Return the (X, Y) coordinate for the center point of the cell that contains the specified text.  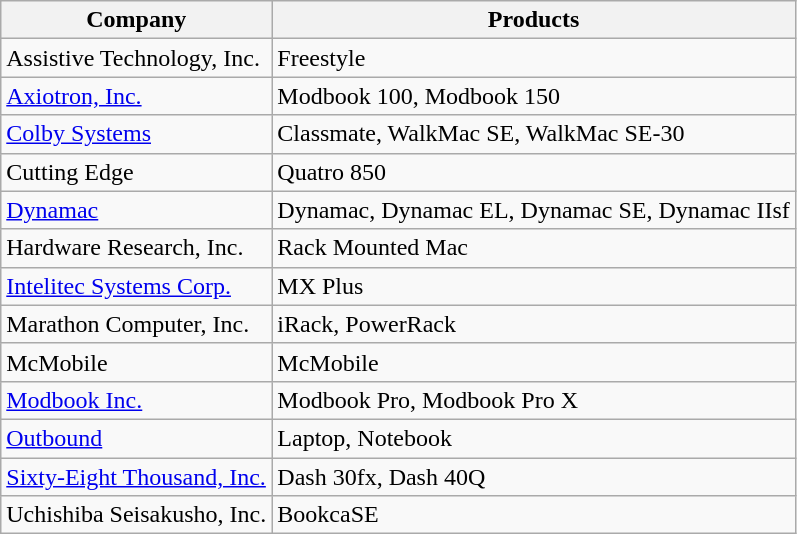
Hardware Research, Inc. (136, 248)
Uchishiba Seisakusho, Inc. (136, 515)
Outbound (136, 438)
Cutting Edge (136, 172)
Marathon Computer, Inc. (136, 324)
Assistive Technology, Inc. (136, 58)
Laptop, Notebook (534, 438)
Dynamac, Dynamac EL, Dynamac SE, Dynamac IIsf (534, 210)
Colby Systems (136, 134)
iRack, PowerRack (534, 324)
Dynamac (136, 210)
Classmate, WalkMac SE, WalkMac SE-30 (534, 134)
Quatro 850 (534, 172)
Products (534, 20)
Sixty-Eight Thousand, Inc. (136, 477)
Freestyle (534, 58)
Modbook 100, Modbook 150 (534, 96)
Modbook Inc. (136, 400)
Axiotron, Inc. (136, 96)
Modbook Pro, Modbook Pro X (534, 400)
Dash 30fx, Dash 40Q (534, 477)
BookcaSE (534, 515)
Intelitec Systems Corp. (136, 286)
Company (136, 20)
Rack Mounted Mac (534, 248)
MX Plus (534, 286)
